Find where the given text appears and provide that cell's center as [X, Y] coordinate. 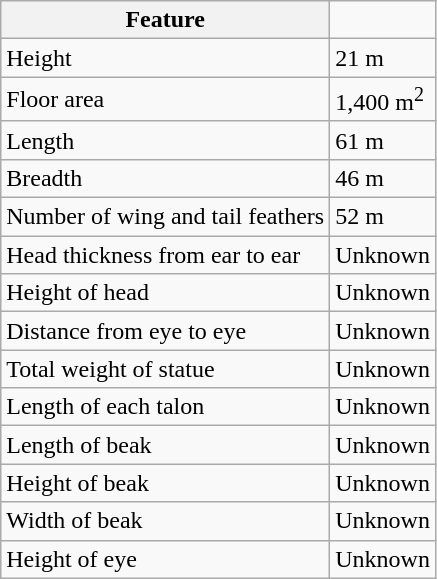
Height of eye [166, 559]
Feature [166, 20]
52 m [383, 217]
Breadth [166, 178]
Head thickness from ear to ear [166, 255]
Floor area [166, 100]
1,400 m2 [383, 100]
Length [166, 140]
61 m [383, 140]
Height of head [166, 293]
Width of beak [166, 521]
Height of beak [166, 483]
Length of beak [166, 445]
Total weight of statue [166, 369]
21 m [383, 58]
46 m [383, 178]
Height [166, 58]
Number of wing and tail feathers [166, 217]
Distance from eye to eye [166, 331]
Length of each talon [166, 407]
